Locate the cell with the specified text and output its (x, y) center coordinate. 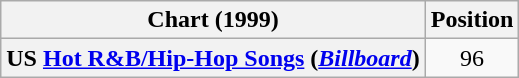
Position (472, 20)
US Hot R&B/Hip-Hop Songs (Billboard) (213, 58)
Chart (1999) (213, 20)
96 (472, 58)
